Capture the cell that displays the provided text and extract its [X, Y] central coordinate. 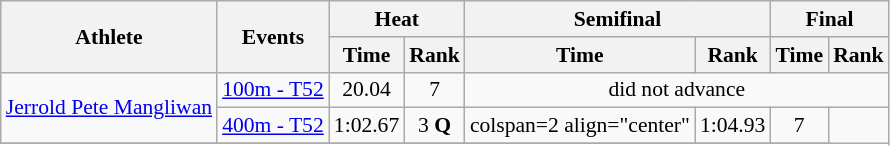
1:04.93 [732, 126]
20.04 [366, 90]
3 Q [434, 126]
1:02.67 [366, 126]
Semifinal [618, 19]
Heat [397, 19]
Jerrold Pete Mangliwan [109, 108]
Athlete [109, 36]
colspan=2 align="center" [580, 126]
100m - T52 [273, 90]
Final [829, 19]
400m - T52 [273, 126]
Events [273, 36]
did not advance [677, 90]
